Identify which cell holds the provided text, then report its [X, Y] central coordinate. 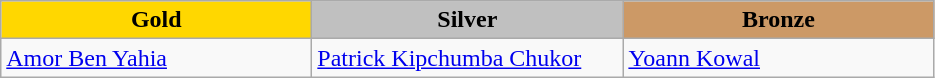
Yoann Kowal [778, 58]
Bronze [778, 20]
Gold [156, 20]
Patrick Kipchumba Chukor [468, 58]
Amor Ben Yahia [156, 58]
Silver [468, 20]
